Extract the (X, Y) coordinate from the center of the cell holding the provided text.  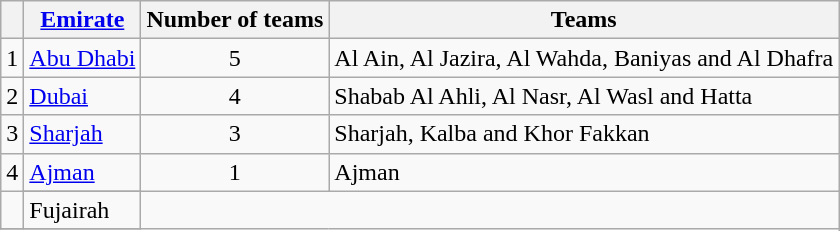
Number of teams (235, 20)
2 (12, 96)
Teams (584, 20)
Emirate (82, 20)
Sharjah, Kalba and Khor Fakkan (584, 134)
Fujairah (82, 210)
Al Ain, Al Jazira, Al Wahda, Baniyas and Al Dhafra (584, 58)
Dubai (82, 96)
5 (235, 58)
Sharjah (82, 134)
Abu Dhabi (82, 58)
Shabab Al Ahli, Al Nasr, Al Wasl and Hatta (584, 96)
